Scan for the cell matching the given text and deliver its [X, Y] coordinate at center. 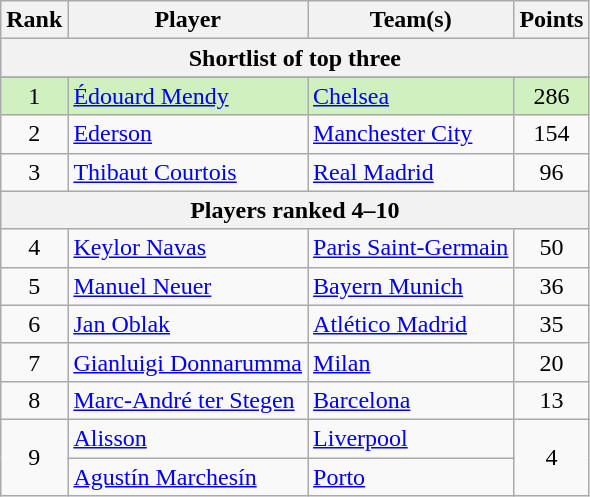
154 [552, 134]
Manchester City [411, 134]
9 [34, 457]
2 [34, 134]
50 [552, 248]
1 [34, 96]
Bayern Munich [411, 286]
Ederson [188, 134]
Points [552, 20]
Gianluigi Donnarumma [188, 362]
35 [552, 324]
Porto [411, 477]
96 [552, 172]
7 [34, 362]
Player [188, 20]
Barcelona [411, 400]
Marc-André ter Stegen [188, 400]
286 [552, 96]
Keylor Navas [188, 248]
Jan Oblak [188, 324]
5 [34, 286]
Shortlist of top three [295, 58]
Chelsea [411, 96]
Thibaut Courtois [188, 172]
36 [552, 286]
6 [34, 324]
Atlético Madrid [411, 324]
8 [34, 400]
Team(s) [411, 20]
Alisson [188, 438]
Milan [411, 362]
Édouard Mendy [188, 96]
3 [34, 172]
Paris Saint-Germain [411, 248]
Rank [34, 20]
Liverpool [411, 438]
Manuel Neuer [188, 286]
Players ranked 4–10 [295, 210]
20 [552, 362]
13 [552, 400]
Agustín Marchesín [188, 477]
Real Madrid [411, 172]
